Output the (X, Y) coordinate of the center of the cell containing the given text.  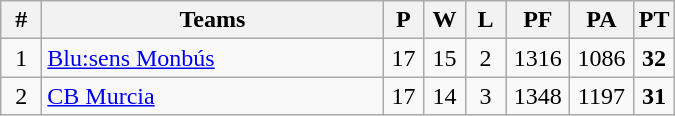
# (22, 20)
1086 (602, 58)
CB Murcia (212, 96)
P (404, 20)
W (444, 20)
14 (444, 96)
1 (22, 58)
15 (444, 58)
L (486, 20)
PA (602, 20)
PT (654, 20)
Teams (212, 20)
1316 (538, 58)
PF (538, 20)
Blu:sens Monbús (212, 58)
31 (654, 96)
1197 (602, 96)
1348 (538, 96)
32 (654, 58)
3 (486, 96)
